Return (X, Y) of the center of cell containing provided text 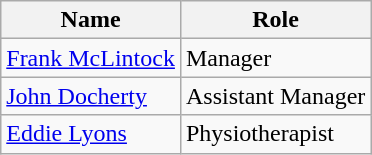
John Docherty (91, 96)
Role (275, 20)
Assistant Manager (275, 96)
Physiotherapist (275, 134)
Name (91, 20)
Manager (275, 58)
Frank McLintock (91, 58)
Eddie Lyons (91, 134)
